Locate the cell with the specified text and output its [x, y] center coordinate. 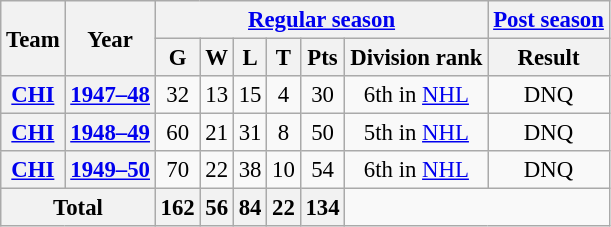
21 [216, 133]
Total [78, 208]
70 [178, 170]
1949–50 [110, 170]
31 [250, 133]
50 [322, 133]
1947–48 [110, 95]
30 [322, 95]
84 [250, 208]
G [178, 58]
T [284, 58]
1948–49 [110, 133]
4 [284, 95]
Regular season [322, 20]
60 [178, 133]
10 [284, 170]
134 [322, 208]
162 [178, 208]
Post season [548, 20]
Team [33, 38]
32 [178, 95]
15 [250, 95]
56 [216, 208]
L [250, 58]
W [216, 58]
Result [548, 58]
13 [216, 95]
Division rank [416, 58]
38 [250, 170]
Pts [322, 58]
54 [322, 170]
5th in NHL [416, 133]
Year [110, 38]
8 [284, 133]
